Determine the (x, y) coordinate at the center of the cell enclosing the given text.  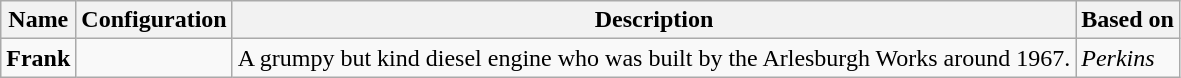
Perkins (1128, 58)
A grumpy but kind diesel engine who was built by the Arlesburgh Works around 1967. (654, 58)
Frank (38, 58)
Description (654, 20)
Based on (1128, 20)
Name (38, 20)
Configuration (154, 20)
